Search for the cell housing the specified text and yield its [X, Y] center coordinate. 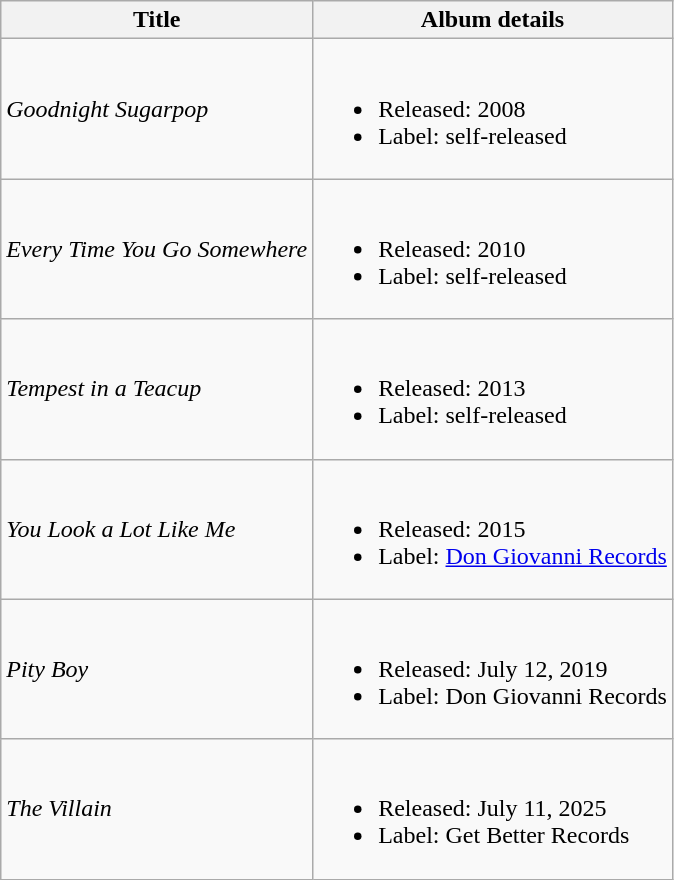
Goodnight Sugarpop [157, 109]
Tempest in a Teacup [157, 389]
Released: July 12, 2019Label: Don Giovanni Records [493, 669]
Album details [493, 20]
Released: 2010Label: self-released [493, 249]
You Look a Lot Like Me [157, 529]
Every Time You Go Somewhere [157, 249]
Released: 2013Label: self-released [493, 389]
Pity Boy [157, 669]
Released: July 11, 2025Label: Get Better Records [493, 809]
Title [157, 20]
Released: 2015Label: Don Giovanni Records [493, 529]
Released: 2008Label: self-released [493, 109]
The Villain [157, 809]
